Determine the (x, y) coordinate at the center of the cell enclosing the given text.  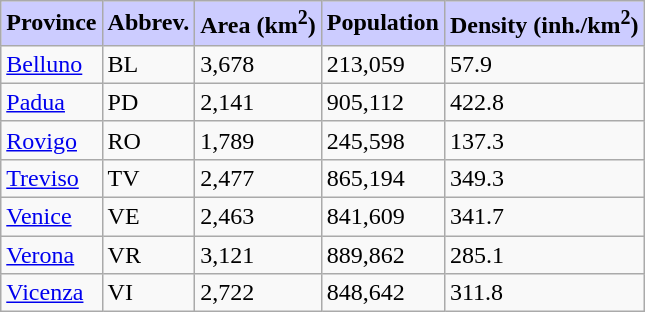
2,477 (258, 178)
TV (148, 178)
137.3 (544, 140)
841,609 (382, 217)
848,642 (382, 293)
2,722 (258, 293)
865,194 (382, 178)
VI (148, 293)
285.1 (544, 255)
57.9 (544, 64)
Vicenza (52, 293)
Abbrev. (148, 24)
Venice (52, 217)
Density (inh./km2) (544, 24)
213,059 (382, 64)
245,598 (382, 140)
BL (148, 64)
VE (148, 217)
Treviso (52, 178)
422.8 (544, 102)
PD (148, 102)
905,112 (382, 102)
3,678 (258, 64)
RO (148, 140)
Rovigo (52, 140)
Province (52, 24)
889,862 (382, 255)
311.8 (544, 293)
1,789 (258, 140)
Belluno (52, 64)
2,141 (258, 102)
2,463 (258, 217)
349.3 (544, 178)
VR (148, 255)
Area (km2) (258, 24)
Padua (52, 102)
Verona (52, 255)
Population (382, 24)
3,121 (258, 255)
341.7 (544, 217)
